From the cell containing the given text, extract its center point as [X, Y] coordinate. 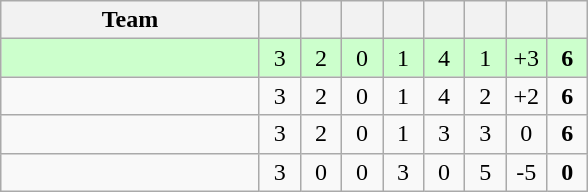
5 [486, 172]
+3 [526, 58]
-5 [526, 172]
Team [130, 20]
+2 [526, 96]
